Capture the cell that displays the provided text and extract its (X, Y) central coordinate. 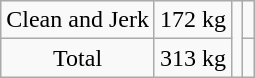
313 kg (192, 58)
172 kg (192, 20)
Total (78, 58)
Clean and Jerk (78, 20)
